Locate the cell with the specified text and output its [X, Y] center coordinate. 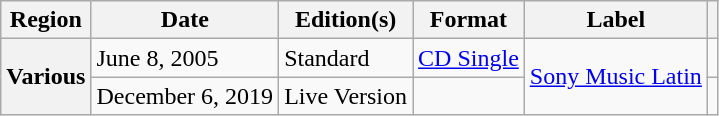
June 8, 2005 [185, 58]
Live Version [346, 96]
Sony Music Latin [616, 77]
Standard [346, 58]
Format [469, 20]
CD Single [469, 58]
Label [616, 20]
Region [46, 20]
Edition(s) [346, 20]
Date [185, 20]
Various [46, 77]
December 6, 2019 [185, 96]
